Identify which cell holds the provided text, then report its [X, Y] central coordinate. 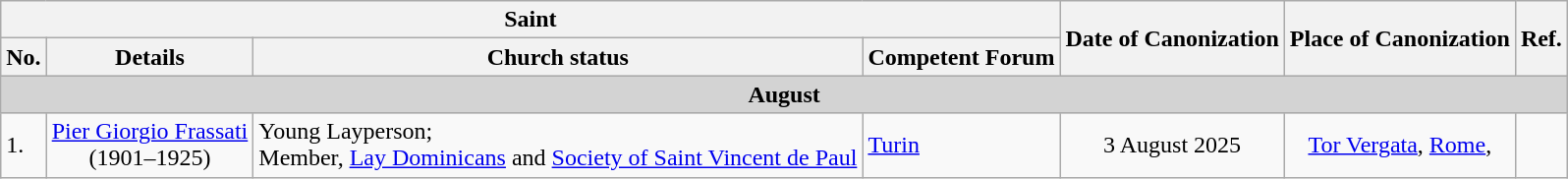
Details [149, 57]
No. [24, 57]
Competent Forum [961, 57]
Place of Canonization [1399, 38]
Date of Canonization [1172, 38]
Pier Giorgio Frassati(1901–1925) [149, 146]
Young Layperson; Member, Lay Dominicans and Society of Saint Vincent de Paul [558, 146]
Church status [558, 57]
Turin [961, 146]
Tor Vergata, Rome, [1399, 146]
Ref. [1540, 38]
August [784, 94]
Saint [531, 20]
1. [24, 146]
3 August 2025 [1172, 146]
